Scan for the cell matching the given text and deliver its (x, y) coordinate at center. 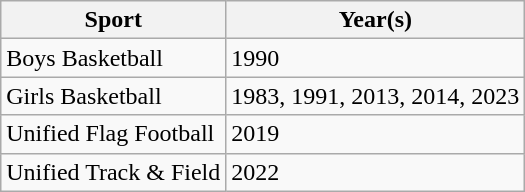
Year(s) (376, 20)
2019 (376, 134)
Girls Basketball (114, 96)
2022 (376, 172)
Unified Track & Field (114, 172)
Sport (114, 20)
1983, 1991, 2013, 2014, 2023 (376, 96)
1990 (376, 58)
Unified Flag Football (114, 134)
Boys Basketball (114, 58)
